Return [x, y] of the center of cell containing provided text 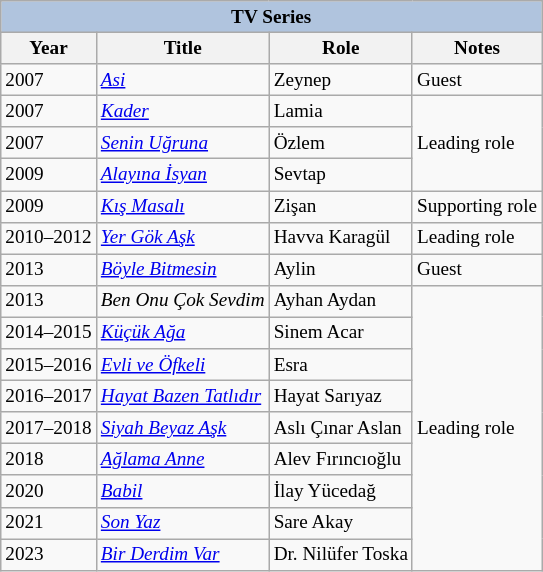
Babil [182, 491]
2021 [49, 523]
2017–2018 [49, 428]
Zişan [340, 206]
2020 [49, 491]
Sare Akay [340, 523]
Zeynep [340, 80]
Aslı Çınar Aslan [340, 428]
Hayat Sarıyaz [340, 396]
Küçük Ağa [182, 333]
Özlem [340, 143]
Ben Onu Çok Sevdim [182, 301]
Bir Derdim Var [182, 554]
Siyah Beyaz Aşk [182, 428]
Yer Gök Aşk [182, 238]
2014–2015 [49, 333]
Evli ve Öfkeli [182, 365]
Sevtap [340, 175]
Supporting role [476, 206]
Ağlama Anne [182, 460]
Ayhan Aydan [340, 301]
Kader [182, 111]
Title [182, 48]
Role [340, 48]
Dr. Nilüfer Toska [340, 554]
2018 [49, 460]
Alev Fırıncıoğlu [340, 460]
Year [49, 48]
Alayına İsyan [182, 175]
Esra [340, 365]
Böyle Bitmesin [182, 270]
Senin Uğruna [182, 143]
Lamia [340, 111]
TV Series [272, 17]
Kış Masalı [182, 206]
Son Yaz [182, 523]
İlay Yücedağ [340, 491]
2015–2016 [49, 365]
Hayat Bazen Tatlıdır [182, 396]
Notes [476, 48]
2023 [49, 554]
Asi [182, 80]
Sinem Acar [340, 333]
Aylin [340, 270]
2016–2017 [49, 396]
2010–2012 [49, 238]
Havva Karagül [340, 238]
